Return (x, y) of the center of cell containing provided text 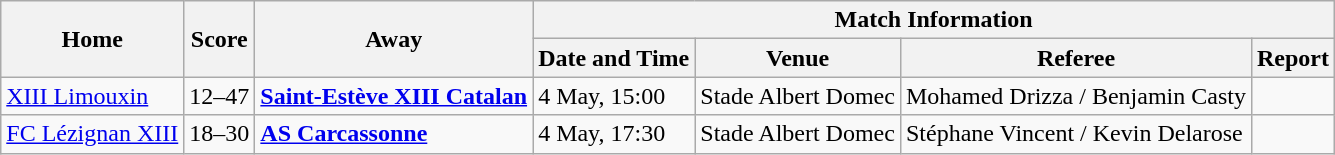
Referee (1076, 58)
Venue (798, 58)
Away (394, 39)
18–30 (220, 134)
12–47 (220, 96)
Home (92, 39)
Mohamed Drizza / Benjamin Casty (1076, 96)
Stéphane Vincent / Kevin Delarose (1076, 134)
XIII Limouxin (92, 96)
Match Information (934, 20)
Saint-Estève XIII Catalan (394, 96)
Score (220, 39)
Report (1292, 58)
FC Lézignan XIII (92, 134)
Date and Time (614, 58)
AS Carcassonne (394, 134)
4 May, 17:30 (614, 134)
4 May, 15:00 (614, 96)
